Return the [X, Y] coordinate for the center point of the cell that contains the specified text.  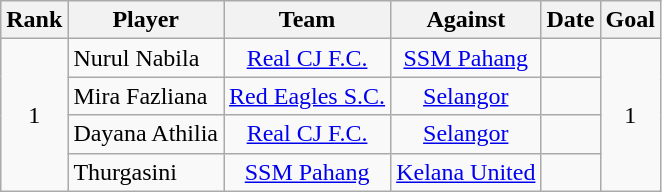
Rank [34, 20]
Thurgasini [146, 172]
Team [308, 20]
Against [466, 20]
Nurul Nabila [146, 58]
Date [570, 20]
Mira Fazliana [146, 96]
Red Eagles S.C. [308, 96]
Dayana Athilia [146, 134]
Kelana United [466, 172]
Goal [630, 20]
Player [146, 20]
